Search for the cell housing the specified text and yield its (X, Y) center coordinate. 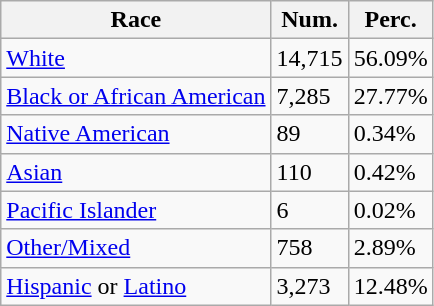
White (136, 58)
Native American (136, 134)
110 (310, 172)
89 (310, 134)
12.48% (390, 286)
758 (310, 248)
3,273 (310, 286)
2.89% (390, 248)
Num. (310, 20)
27.77% (390, 96)
Black or African American (136, 96)
0.42% (390, 172)
0.34% (390, 134)
7,285 (310, 96)
Asian (136, 172)
56.09% (390, 58)
0.02% (390, 210)
Pacific Islander (136, 210)
Other/Mixed (136, 248)
14,715 (310, 58)
Perc. (390, 20)
Race (136, 20)
Hispanic or Latino (136, 286)
6 (310, 210)
